For the text-containing cell, return its midpoint in [X, Y] coordinate format. 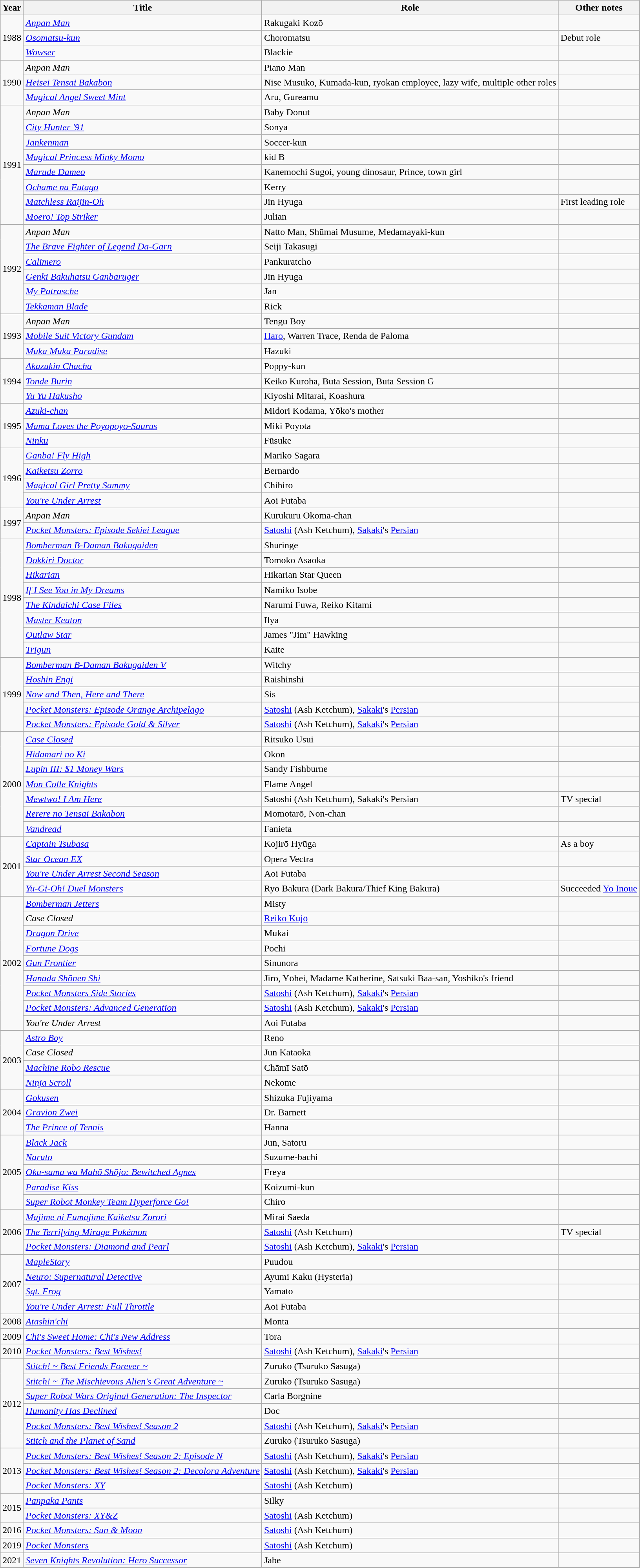
2007 [12, 1284]
1994 [12, 381]
Yamato [410, 1292]
Jan [410, 291]
Namiko Isobe [410, 590]
2003 [12, 1060]
My Patrasche [143, 291]
MapleStory [143, 1262]
Pocket Monsters: Sun & Moon [143, 1530]
2015 [12, 1508]
Ochame na Futago [143, 187]
Tekkaman Blade [143, 306]
Tengu Boy [410, 321]
Fūsuke [410, 441]
Shizuka Fujiyama [410, 1097]
Pocket Monsters: Best Wishes! Season 2: Decolora Adventure [143, 1471]
Pocket Monsters: Episode Orange Archipelago [143, 709]
Koizumi-kun [410, 1187]
Master Keaton [143, 620]
Atashin'chi [143, 1321]
Ilya [410, 620]
Reno [410, 1038]
Chiro [410, 1202]
Chihiro [410, 486]
Akazukin Chacha [143, 366]
Magical Angel Sweet Mint [143, 97]
Rerere no Tensai Bakabon [143, 814]
Ryo Bakura (Dark Bakura/Thief King Bakura) [410, 888]
Humanity Has Declined [143, 1411]
James "Jim" Hawking [410, 635]
Vandread [143, 829]
Baby Donut [410, 112]
Tomoko Asaoka [410, 560]
The Terrifying Mirage Pokémon [143, 1232]
Mewtwo! I Am Here [143, 799]
2016 [12, 1530]
Osomatsu-kun [143, 38]
Bomberman Jetters [143, 903]
Gokusen [143, 1097]
1996 [12, 478]
Kojirō Hyūga [410, 844]
Sonya [410, 127]
If I See You in My Dreams [143, 590]
Ritsuko Usui [410, 739]
Rakugaki Kozō [410, 23]
Hanada Shōnen Shi [143, 978]
Fortune Dogs [143, 948]
Panpaka Pants [143, 1501]
Star Ocean EX [143, 859]
Succeeded Yo Inoue [599, 888]
Chāmī Satō [410, 1068]
Pocket Monsters: Episode Sekiei League [143, 530]
Year [12, 8]
Dr. Barnett [410, 1112]
Ayumi Kaku (Hysteria) [410, 1277]
Mon Colle Knights [143, 784]
Mariko Sagara [410, 456]
Heisei Tensai Bakabon [143, 82]
Kaite [410, 649]
Monta [410, 1321]
Stitch and the Planet of Sand [143, 1441]
Jiro, Yōhei, Madame Katherine, Satsuki Baa-san, Yoshiko's friend [410, 978]
2019 [12, 1545]
Paradise Kiss [143, 1187]
1990 [12, 82]
Captain Tsubasa [143, 844]
Astro Boy [143, 1038]
2006 [12, 1232]
1991 [12, 164]
Rick [410, 306]
Sgt. Frog [143, 1292]
1997 [12, 523]
Chi's Sweet Home: Chi's New Address [143, 1336]
Pocket Monsters: Best Wishes! Season 2: Episode N [143, 1456]
1992 [12, 269]
Hikarian Star Queen [410, 575]
Pocket Monsters: Advanced Generation [143, 1008]
Nise Musuko, Kumada-kun, ryokan employee, lazy wife, multiple other roles [410, 82]
Jabe [410, 1560]
Dragon Drive [143, 933]
Now and Then, Here and There [143, 695]
Tora [410, 1336]
Momotarō, Non-chan [410, 814]
Silky [410, 1501]
Gravion Zwei [143, 1112]
Outlaw Star [143, 635]
Fanieta [410, 829]
Pocket Monsters: XY&Z [143, 1515]
Debut role [599, 38]
Jun, Satoru [410, 1142]
Genki Bakuhatsu Ganbaruger [143, 276]
kid B [410, 157]
2013 [12, 1471]
Ninku [143, 441]
2021 [12, 1560]
Bernardo [410, 471]
1999 [12, 695]
Keiko Kuroha, Buta Session, Buta Session G [410, 381]
Kanemochi Sugoi, young dinosaur, Prince, town girl [410, 172]
Doc [410, 1411]
Ganba! Fly High [143, 456]
Wowser [143, 53]
Hoshin Engi [143, 680]
Mirai Saeda [410, 1217]
Bomberman B-Daman Bakugaiden V [143, 665]
Pocket Monsters: XY [143, 1486]
2012 [12, 1403]
Hikarian [143, 575]
Hazuki [410, 351]
Matchless Raijin-Oh [143, 202]
Freya [410, 1172]
2004 [12, 1112]
Okon [410, 754]
Stitch! ~ Best Friends Forever ~ [143, 1366]
You're Under Arrest: Full Throttle [143, 1306]
City Hunter '91 [143, 127]
2000 [12, 784]
Mama Loves the Poyopoyo-Saurus [143, 426]
Pocket Monsters Side Stories [143, 993]
Piano Man [410, 67]
The Brave Fighter of Legend Da-Garn [143, 247]
Tonde Burin [143, 381]
Haro, Warren Trace, Renda de Paloma [410, 336]
Nekome [410, 1082]
Pocket Monsters: Best Wishes! Season 2 [143, 1426]
Hidamari no Ki [143, 754]
Poppy-kun [410, 366]
Soccer-kun [410, 142]
Pochi [410, 948]
Magical Girl Pretty Sammy [143, 486]
Aru, Gureamu [410, 97]
2001 [12, 866]
Gun Frontier [143, 963]
Shuringe [410, 545]
Machine Robo Rescue [143, 1068]
Seiji Takasugi [410, 247]
Kaiketsu Zorro [143, 471]
Moero! Top Striker [143, 217]
Choromatsu [410, 38]
Yu Yu Hakusho [143, 396]
Mobile Suit Victory Gundam [143, 336]
Pocket Monsters: Diamond and Pearl [143, 1247]
You're Under Arrest Second Season [143, 873]
Bomberman B-Daman Bakugaiden [143, 545]
1988 [12, 38]
Miki Poyota [410, 426]
Sinunora [410, 963]
Raishinshi [410, 680]
Marude Dameo [143, 172]
Flame Angel [410, 784]
1993 [12, 336]
2002 [12, 963]
Narumi Fuwa, Reiko Kitami [410, 605]
Opera Vectra [410, 859]
Midori Kodama, Yōko's mother [410, 411]
Witchy [410, 665]
Sis [410, 695]
Trigun [143, 649]
Hanna [410, 1127]
The Prince of Tennis [143, 1127]
Pocket Monsters: Best Wishes! [143, 1351]
Naruto [143, 1157]
Black Jack [143, 1142]
Julian [410, 217]
Sandy Fishburne [410, 769]
Kerry [410, 187]
First leading role [599, 202]
Other notes [599, 8]
2010 [12, 1351]
Neuro: Supernatural Detective [143, 1277]
Title [143, 8]
Lupin III: $1 Money Wars [143, 769]
Pocket Monsters [143, 1545]
Muka Muka Paradise [143, 351]
Pankuratcho [410, 262]
Misty [410, 903]
Mukai [410, 933]
Seven Knights Revolution: Hero Successor [143, 1560]
1995 [12, 426]
Jankenman [143, 142]
Reiko Kujō [410, 919]
Super Robot Monkey Team Hyperforce Go! [143, 1202]
As a boy [599, 844]
2008 [12, 1321]
2009 [12, 1336]
Role [410, 8]
Calimero [143, 262]
Super Robot Wars Original Generation: The Inspector [143, 1396]
Kurukuru Okoma-chan [410, 515]
Magical Princess Minky Momo [143, 157]
Puudou [410, 1262]
Natto Man, Shūmai Musume, Medamayaki-kun [410, 232]
The Kindaichi Case Files [143, 605]
2005 [12, 1172]
Suzume-bachi [410, 1157]
Yu-Gi-Oh! Duel Monsters [143, 888]
Majime ni Fumajime Kaiketsu Zorori [143, 1217]
Pocket Monsters: Episode Gold & Silver [143, 724]
Oku-sama wa Mahō Shōjo: Bewitched Agnes [143, 1172]
Ninja Scroll [143, 1082]
Azuki-chan [143, 411]
1998 [12, 597]
Stitch! ~ The Mischievous Alien's Great Adventure ~ [143, 1381]
Carla Borgnine [410, 1396]
Dokkiri Doctor [143, 560]
Blackie [410, 53]
Jun Kataoka [410, 1053]
Kiyoshi Mitarai, Koashura [410, 396]
